Output the [x, y] coordinate of the center of the cell containing the given text.  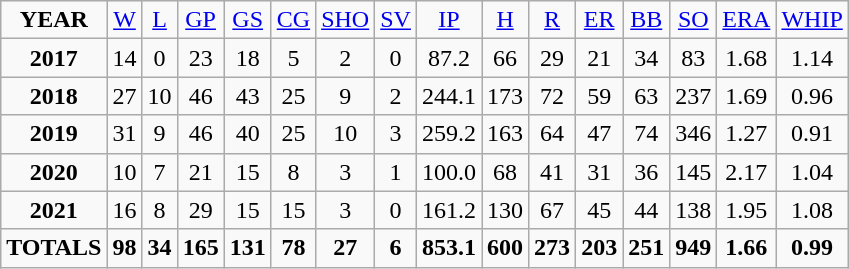
GP [200, 20]
203 [600, 248]
7 [160, 172]
145 [694, 172]
23 [200, 58]
44 [646, 210]
43 [248, 96]
64 [552, 134]
SV [396, 20]
1.04 [812, 172]
1.27 [746, 134]
100.0 [448, 172]
45 [600, 210]
2017 [54, 58]
14 [124, 58]
41 [552, 172]
2018 [54, 96]
36 [646, 172]
244.1 [448, 96]
1.66 [746, 248]
W [124, 20]
1 [396, 172]
GS [248, 20]
2021 [54, 210]
TOTALS [54, 248]
IP [448, 20]
346 [694, 134]
72 [552, 96]
131 [248, 248]
BB [646, 20]
18 [248, 58]
2019 [54, 134]
1.14 [812, 58]
SO [694, 20]
2020 [54, 172]
853.1 [448, 248]
CG [293, 20]
6 [396, 248]
237 [694, 96]
40 [248, 134]
163 [506, 134]
74 [646, 134]
R [552, 20]
1.69 [746, 96]
66 [506, 58]
1.08 [812, 210]
5 [293, 58]
130 [506, 210]
251 [646, 248]
59 [600, 96]
ER [600, 20]
YEAR [54, 20]
161.2 [448, 210]
273 [552, 248]
1.95 [746, 210]
WHIP [812, 20]
138 [694, 210]
0.96 [812, 96]
16 [124, 210]
165 [200, 248]
98 [124, 248]
259.2 [448, 134]
1.68 [746, 58]
0.91 [812, 134]
SHO [346, 20]
ERA [746, 20]
600 [506, 248]
173 [506, 96]
67 [552, 210]
63 [646, 96]
H [506, 20]
87.2 [448, 58]
949 [694, 248]
68 [506, 172]
L [160, 20]
0.99 [812, 248]
78 [293, 248]
83 [694, 58]
2.17 [746, 172]
47 [600, 134]
